Find where the given text appears and provide that cell's center as [x, y] coordinate. 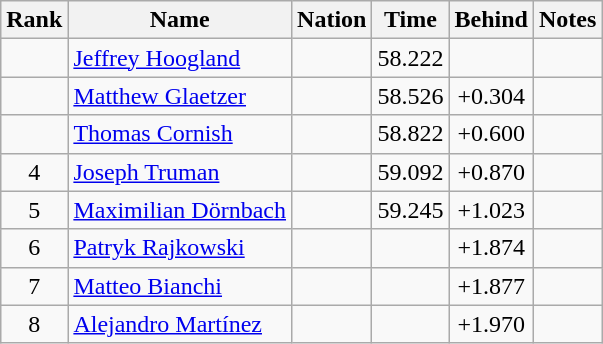
+1.874 [491, 248]
Thomas Cornish [180, 134]
59.245 [410, 210]
58.526 [410, 96]
Rank [34, 20]
Behind [491, 20]
8 [34, 324]
+0.600 [491, 134]
58.822 [410, 134]
Matthew Glaetzer [180, 96]
Time [410, 20]
59.092 [410, 172]
5 [34, 210]
+1.023 [491, 210]
6 [34, 248]
Name [180, 20]
Nation [332, 20]
58.222 [410, 58]
4 [34, 172]
+1.970 [491, 324]
Patryk Rajkowski [180, 248]
7 [34, 286]
Jeffrey Hoogland [180, 58]
+0.870 [491, 172]
Notes [567, 20]
+1.877 [491, 286]
Matteo Bianchi [180, 286]
Alejandro Martínez [180, 324]
Joseph Truman [180, 172]
+0.304 [491, 96]
Maximilian Dörnbach [180, 210]
